Provide the [x, y] coordinate of the cell's center where the given text is located.  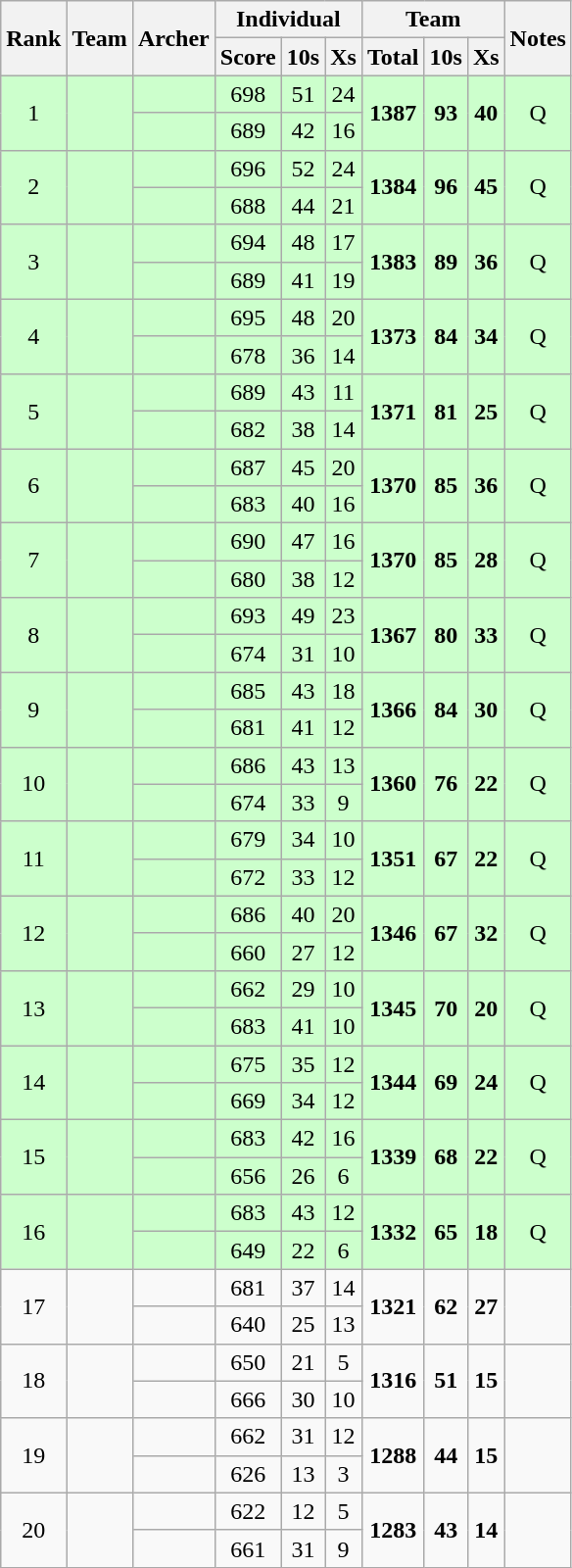
69 [446, 1082]
622 [248, 1511]
1288 [393, 1455]
76 [446, 784]
68 [446, 1157]
1345 [393, 1007]
685 [248, 691]
89 [446, 262]
26 [303, 1176]
695 [248, 318]
1366 [393, 710]
672 [248, 877]
4 [33, 336]
81 [446, 411]
661 [248, 1548]
1371 [393, 411]
690 [248, 542]
694 [248, 243]
680 [248, 579]
1346 [393, 933]
Rank [33, 38]
47 [303, 542]
666 [248, 1399]
65 [446, 1232]
2 [33, 187]
Archer [173, 38]
Notes [538, 38]
1367 [393, 635]
698 [248, 94]
696 [248, 169]
32 [486, 933]
1360 [393, 784]
62 [446, 1306]
1384 [393, 187]
23 [344, 616]
656 [248, 1176]
52 [303, 169]
1339 [393, 1157]
29 [303, 989]
687 [248, 467]
1344 [393, 1082]
682 [248, 429]
1387 [393, 113]
693 [248, 616]
1283 [393, 1530]
7 [33, 561]
Total [393, 57]
678 [248, 355]
80 [446, 635]
Score [248, 57]
688 [248, 206]
93 [446, 113]
96 [446, 187]
1351 [393, 858]
669 [248, 1102]
35 [303, 1063]
8 [33, 635]
37 [303, 1288]
1321 [393, 1306]
1332 [393, 1232]
28 [486, 561]
1383 [393, 262]
640 [248, 1325]
660 [248, 952]
Individual [288, 20]
49 [303, 616]
1316 [393, 1381]
1373 [393, 336]
1 [33, 113]
679 [248, 840]
650 [248, 1362]
70 [446, 1007]
675 [248, 1063]
626 [248, 1474]
649 [248, 1250]
